Output the [x, y] coordinate of the center of the cell containing the given text.  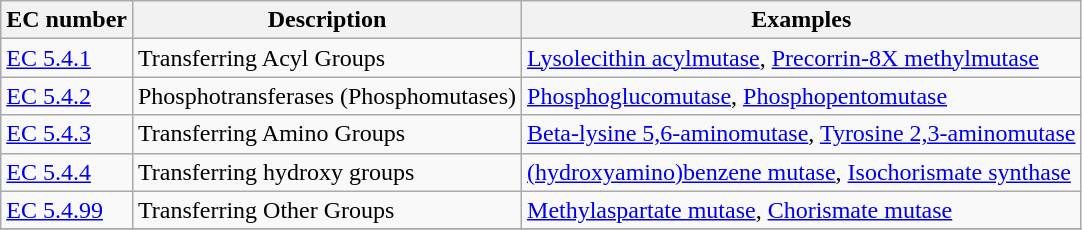
Beta-lysine 5,6-aminomutase, Tyrosine 2,3-aminomutase [802, 134]
Transferring Amino Groups [326, 134]
Examples [802, 20]
Phosphoglucomutase, Phosphopentomutase [802, 96]
EC 5.4.1 [67, 58]
Phosphotransferases (Phosphomutases) [326, 96]
Methylaspartate mutase, Chorismate mutase [802, 210]
EC 5.4.2 [67, 96]
(hydroxyamino)benzene mutase, Isochorismate synthase [802, 172]
Transferring Acyl Groups [326, 58]
EC 5.4.3 [67, 134]
EC 5.4.99 [67, 210]
Transferring hydroxy groups [326, 172]
EC 5.4.4 [67, 172]
Description [326, 20]
Transferring Other Groups [326, 210]
Lysolecithin acylmutase, Precorrin-8X methylmutase [802, 58]
EC number [67, 20]
